Detect which cell encompasses the target text, then output its (x, y) center coordinate. 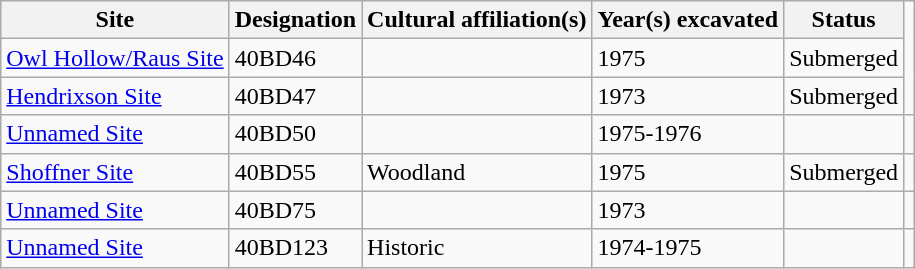
Designation (295, 20)
1974-1975 (688, 248)
40BD75 (295, 210)
Woodland (477, 172)
Site (115, 20)
1975-1976 (688, 134)
40BD123 (295, 248)
40BD47 (295, 96)
Shoffner Site (115, 172)
40BD46 (295, 58)
Cultural affiliation(s) (477, 20)
40BD50 (295, 134)
Hendrixson Site (115, 96)
Owl Hollow/Raus Site (115, 58)
40BD55 (295, 172)
Historic (477, 248)
Year(s) excavated (688, 20)
Status (844, 20)
